Return (X, Y) of the center of cell containing provided text 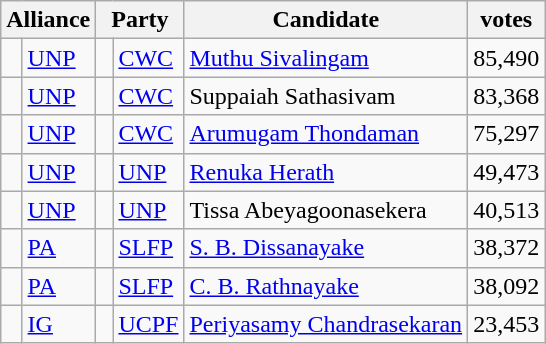
Alliance (48, 20)
40,513 (506, 210)
38,092 (506, 286)
S. B. Dissanayake (326, 248)
Arumugam Thondaman (326, 134)
23,453 (506, 324)
38,372 (506, 248)
IG (59, 324)
75,297 (506, 134)
49,473 (506, 172)
Tissa Abeyagoonasekera (326, 210)
UCPF (148, 324)
C. B. Rathnayake (326, 286)
votes (506, 20)
Suppaiah Sathasivam (326, 96)
Candidate (326, 20)
Muthu Sivalingam (326, 58)
Party (140, 20)
85,490 (506, 58)
Renuka Herath (326, 172)
83,368 (506, 96)
Periyasamy Chandrasekaran (326, 324)
